Determine the (x, y) coordinate at the center of the cell enclosing the given text.  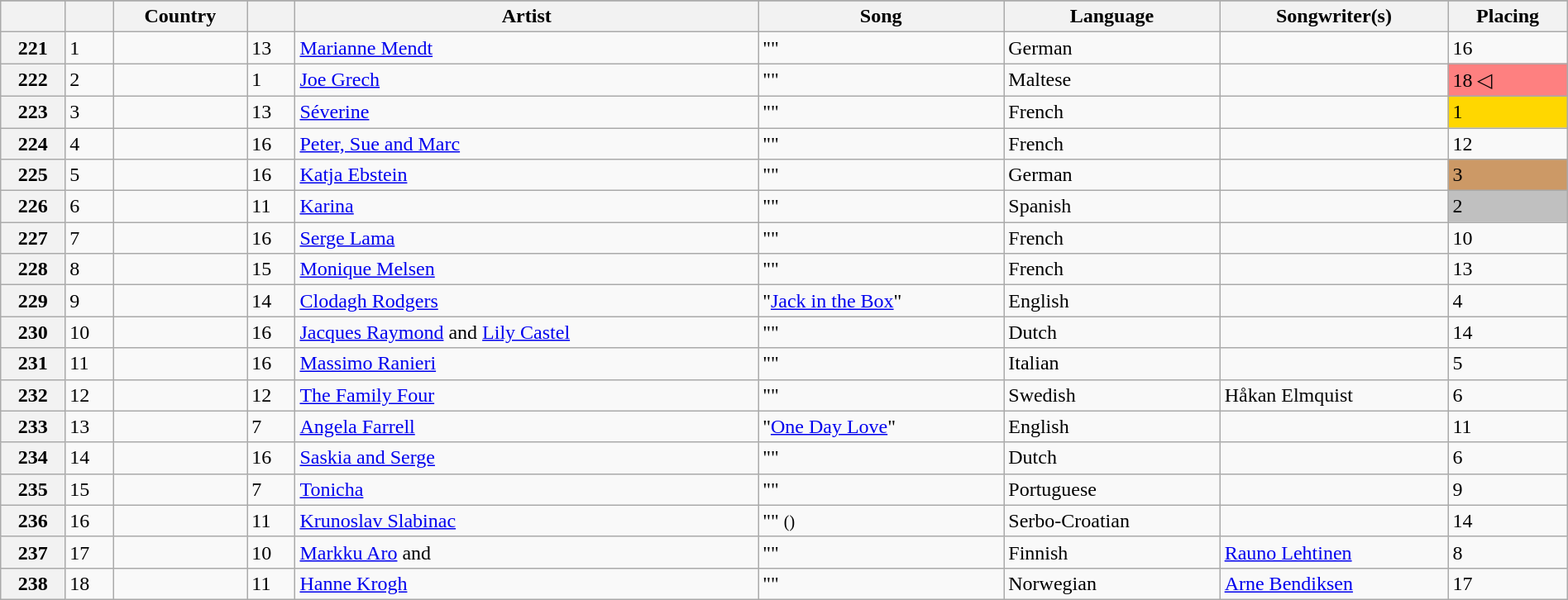
Placing (1508, 17)
Country (180, 17)
226 (33, 207)
Marianne Mendt (527, 48)
Language (1111, 17)
Séverine (527, 112)
230 (33, 332)
"" () (882, 521)
Songwriter(s) (1334, 17)
"One Day Love" (882, 426)
222 (33, 80)
Serge Lama (527, 238)
Norwegian (1111, 583)
Markku Aro and (527, 552)
Angela Farrell (527, 426)
18 (89, 583)
237 (33, 552)
Finnish (1111, 552)
Maltese (1111, 80)
233 (33, 426)
Krunoslav Slabinac (527, 521)
232 (33, 395)
Italian (1111, 364)
Spanish (1111, 207)
Tonicha (527, 489)
Clodagh Rodgers (527, 301)
Jacques Raymond and Lily Castel (527, 332)
Rauno Lehtinen (1334, 552)
221 (33, 48)
Håkan Elmquist (1334, 395)
223 (33, 112)
Massimo Ranieri (527, 364)
228 (33, 269)
Swedish (1111, 395)
18 ◁ (1508, 80)
236 (33, 521)
Song (882, 17)
Peter, Sue and Marc (527, 143)
238 (33, 583)
227 (33, 238)
"Jack in the Box" (882, 301)
225 (33, 175)
235 (33, 489)
Saskia and Serge (527, 458)
Joe Grech (527, 80)
Monique Melsen (527, 269)
Hanne Krogh (527, 583)
The Family Four (527, 395)
234 (33, 458)
Artist (527, 17)
231 (33, 364)
Arne Bendiksen (1334, 583)
224 (33, 143)
Serbo-Croatian (1111, 521)
229 (33, 301)
Portuguese (1111, 489)
Katja Ebstein (527, 175)
Karina (527, 207)
